Output the (x, y) coordinate of the center of the cell containing the given text.  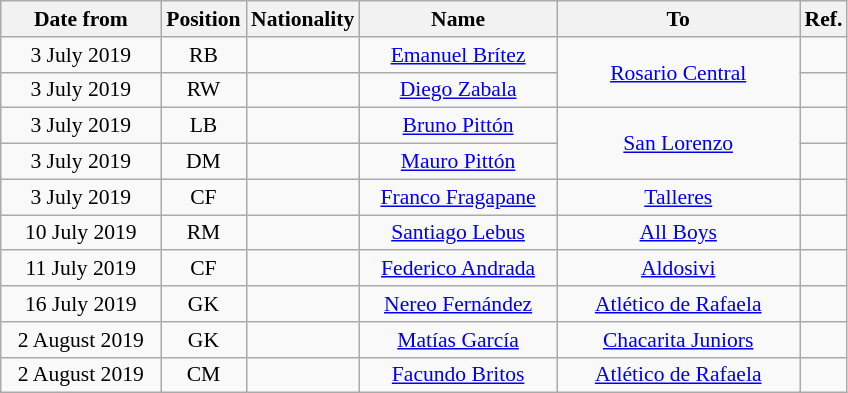
Rosario Central (678, 72)
LB (204, 126)
Santiago Lebus (458, 233)
Franco Fragapane (458, 197)
Facundo Britos (458, 375)
Emanuel Brítez (458, 55)
Chacarita Juniors (678, 340)
Bruno Pittón (458, 126)
All Boys (678, 233)
Position (204, 19)
Diego Zabala (458, 90)
RM (204, 233)
To (678, 19)
RW (204, 90)
DM (204, 162)
Talleres (678, 197)
Federico Andrada (458, 269)
Matías García (458, 340)
10 July 2019 (81, 233)
CM (204, 375)
Ref. (824, 19)
Mauro Pittón (458, 162)
San Lorenzo (678, 144)
Aldosivi (678, 269)
Nationality (302, 19)
RB (204, 55)
16 July 2019 (81, 304)
11 July 2019 (81, 269)
Nereo Fernández (458, 304)
Name (458, 19)
Date from (81, 19)
